Search for the cell housing the specified text and yield its [x, y] center coordinate. 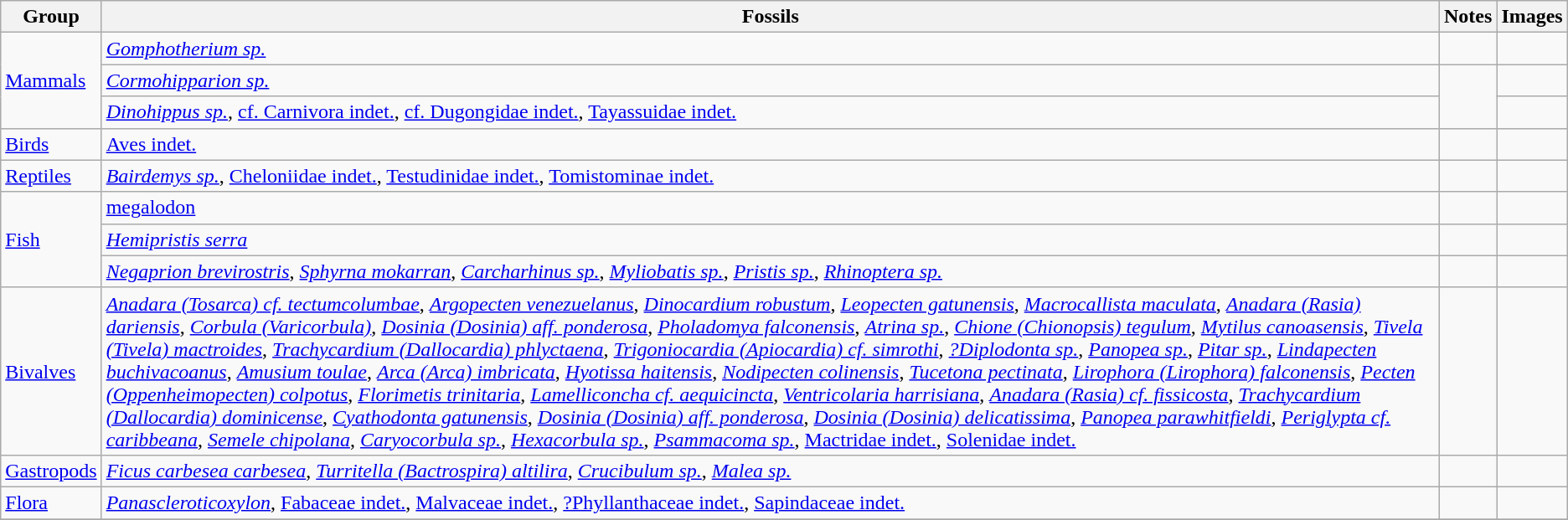
Aves indet. [771, 144]
Notes [1467, 17]
Cormohipparion sp. [771, 80]
Images [1532, 17]
Fish [51, 239]
Reptiles [51, 176]
Dinohippus sp., cf. Carnivora indet., cf. Dugongidae indet., Tayassuidae indet. [771, 112]
Ficus carbesea carbesea, Turritella (Bactrospira) altilira, Crucibulum sp., Malea sp. [771, 471]
Birds [51, 144]
Fossils [771, 17]
Bivalves [51, 371]
Gastropods [51, 471]
Negaprion brevirostris, Sphyrna mokarran, Carcharhinus sp., Myliobatis sp., Pristis sp., Rhinoptera sp. [771, 271]
Group [51, 17]
megalodon [771, 208]
Panascleroticoxylon, Fabaceae indet., Malvaceae indet., ?Phyllanthaceae indet., Sapindaceae indet. [771, 502]
Flora [51, 502]
Hemipristis serra [771, 239]
Bairdemys sp., Cheloniidae indet., Testudinidae indet., Tomistominae indet. [771, 176]
Gomphotherium sp. [771, 49]
Mammals [51, 80]
